Find where the given text appears and provide that cell's center as (X, Y) coordinate. 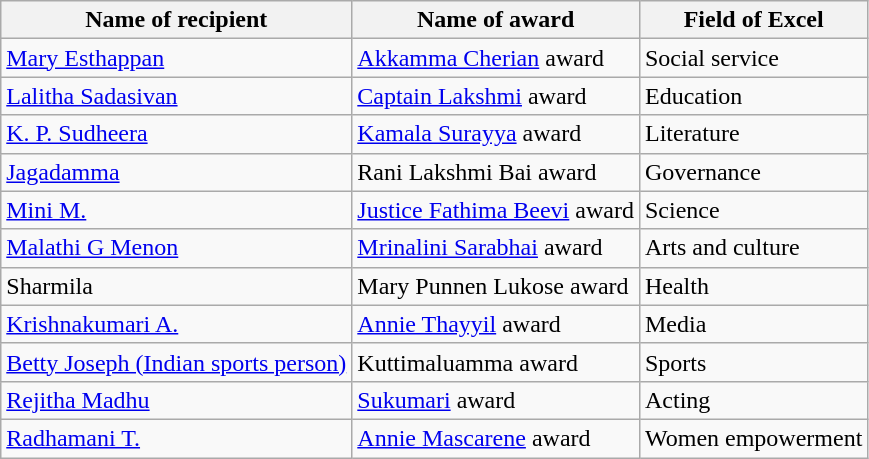
Radhamani T. (176, 438)
Sharmila (176, 286)
Name of award (496, 20)
Sukumari award (496, 400)
Sports (753, 362)
Rejitha Madhu (176, 400)
Acting (753, 400)
Social service (753, 58)
Health (753, 286)
Women empowerment (753, 438)
Lalitha Sadasivan (176, 96)
Literature (753, 134)
Malathi G Menon (176, 248)
Name of recipient (176, 20)
Rani Lakshmi Bai award (496, 172)
Captain Lakshmi award (496, 96)
Field of Excel (753, 20)
Akkamma Cherian award (496, 58)
Mary Punnen Lukose award (496, 286)
Mini M. (176, 210)
Betty Joseph (Indian sports person) (176, 362)
Justice Fathima Beevi award (496, 210)
Media (753, 324)
Kamala Surayya award (496, 134)
Kuttimaluamma award (496, 362)
Governance (753, 172)
Mrinalini Sarabhai award (496, 248)
Krishnakumari A. (176, 324)
Arts and culture (753, 248)
Education (753, 96)
K. P. Sudheera (176, 134)
Annie Mascarene award (496, 438)
Mary Esthappan (176, 58)
Science (753, 210)
Annie Thayyil award (496, 324)
Jagadamma (176, 172)
